Return (x, y) of the center of cell containing provided text 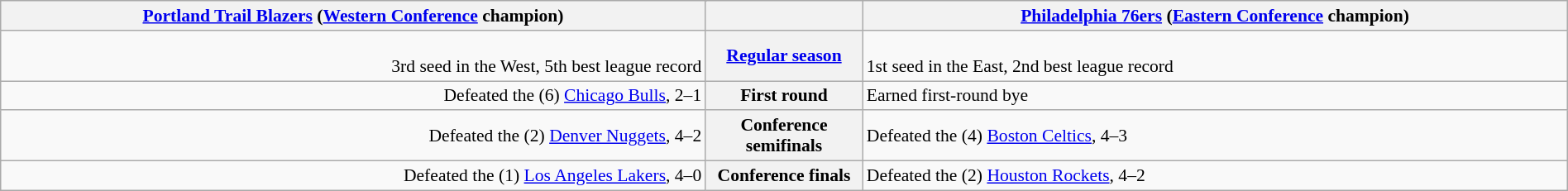
Defeated the (2) Houston Rockets, 4–2 (1216, 176)
Defeated the (2) Denver Nuggets, 4–2 (354, 136)
Portland Trail Blazers (Western Conference champion) (354, 16)
Earned first-round bye (1216, 96)
Conference finals (784, 176)
Regular season (784, 56)
Conference semifinals (784, 136)
First round (784, 96)
3rd seed in the West, 5th best league record (354, 56)
1st seed in the East, 2nd best league record (1216, 56)
Defeated the (1) Los Angeles Lakers, 4–0 (354, 176)
Philadelphia 76ers (Eastern Conference champion) (1216, 16)
Defeated the (6) Chicago Bulls, 2–1 (354, 96)
Defeated the (4) Boston Celtics, 4–3 (1216, 136)
